Search for the cell housing the specified text and yield its (X, Y) center coordinate. 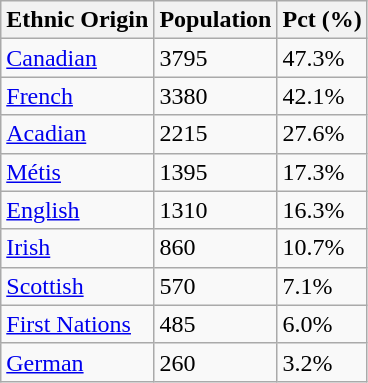
German (78, 362)
6.0% (322, 324)
42.1% (322, 96)
English (78, 210)
French (78, 96)
1310 (216, 210)
Métis (78, 172)
260 (216, 362)
Ethnic Origin (78, 20)
Canadian (78, 58)
2215 (216, 134)
3795 (216, 58)
16.3% (322, 210)
Irish (78, 248)
Pct (%) (322, 20)
570 (216, 286)
Population (216, 20)
Acadian (78, 134)
First Nations (78, 324)
17.3% (322, 172)
7.1% (322, 286)
485 (216, 324)
3380 (216, 96)
27.6% (322, 134)
860 (216, 248)
3.2% (322, 362)
Scottish (78, 286)
10.7% (322, 248)
1395 (216, 172)
47.3% (322, 58)
